Provide the (x, y) coordinate of the cell's center where the given text is located.  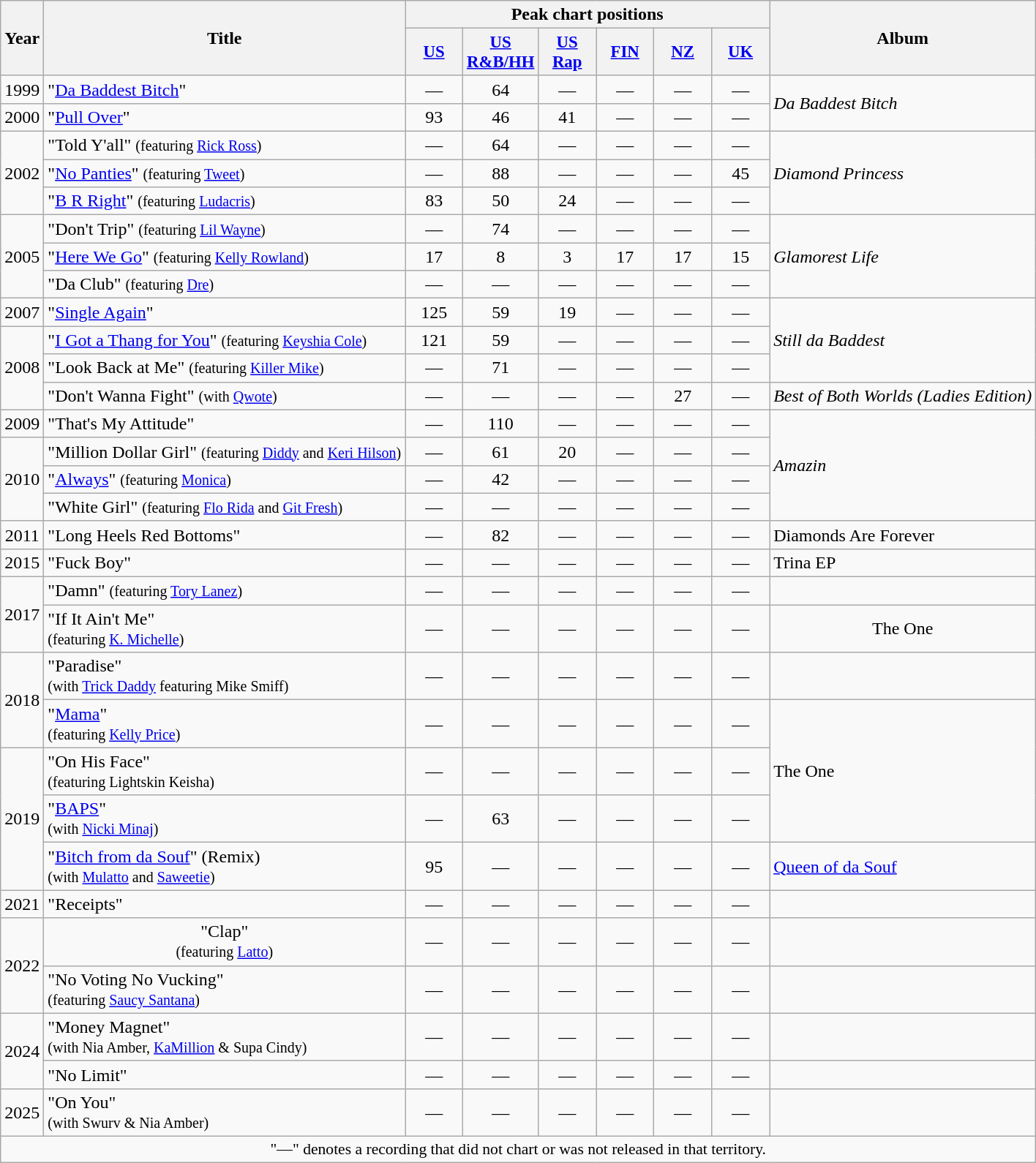
"—" denotes a recording that did not chart or was not released in that territory. (518, 1149)
15 (740, 257)
NZ (683, 53)
"Told Y'all" (featuring Rick Ross) (225, 146)
"No Panties" (featuring Tweet) (225, 173)
USR&B/HH (500, 53)
88 (500, 173)
46 (500, 117)
2009 (22, 424)
20 (568, 451)
"Pull Over" (225, 117)
"White Girl" (featuring Flo Rida and Git Fresh) (225, 507)
"I Got a Thang for You" (featuring Keyshia Cole) (225, 340)
Amazin (903, 465)
Diamond Princess (903, 173)
"Don't Wanna Fight" (with Qwote) (225, 396)
63 (500, 819)
"Mama"(featuring Kelly Price) (225, 724)
95 (435, 866)
"If It Ain't Me"(featuring K. Michelle) (225, 629)
24 (568, 201)
2022 (22, 966)
"Bitch from da Souf" (Remix)(with Mulatto and Saweetie) (225, 866)
FIN (625, 53)
2019 (22, 819)
2025 (22, 1112)
2010 (22, 479)
Album (903, 38)
27 (683, 396)
"Long Heels Red Bottoms" (225, 535)
82 (500, 535)
"Here We Go" (featuring Kelly Rowland) (225, 257)
Still da Baddest (903, 340)
Diamonds Are Forever (903, 535)
83 (435, 201)
US Rap (568, 53)
US (435, 53)
2015 (22, 562)
41 (568, 117)
"Da Club" (featuring Dre) (225, 285)
2021 (22, 904)
Glamorest Life (903, 257)
"Million Dollar Girl" (featuring Diddy and Keri Hilson) (225, 451)
61 (500, 451)
"No Limit" (225, 1074)
50 (500, 201)
8 (500, 257)
"B R Right" (featuring Ludacris) (225, 201)
Peak chart positions (588, 15)
"Don't Trip" (featuring Lil Wayne) (225, 229)
45 (740, 173)
"No Voting No Vucking"(featuring Saucy Santana) (225, 989)
Trina EP (903, 562)
Title (225, 38)
"Paradise"(with Trick Daddy featuring Mike Smiff) (225, 676)
"BAPS"(with Nicki Minaj) (225, 819)
UK (740, 53)
2017 (22, 614)
"On His Face"(featuring Lightskin Keisha) (225, 771)
2008 (22, 368)
"Fuck Boy" (225, 562)
42 (500, 479)
"Always" (featuring Monica) (225, 479)
2005 (22, 257)
"Clap"(featuring Latto) (225, 942)
74 (500, 229)
110 (500, 424)
2024 (22, 1050)
2000 (22, 117)
2002 (22, 173)
2011 (22, 535)
"That's My Attitude" (225, 424)
2007 (22, 312)
Best of Both Worlds (Ladies Edition) (903, 396)
"Damn" (featuring Tory Lanez) (225, 591)
93 (435, 117)
Year (22, 38)
3 (568, 257)
125 (435, 312)
"Look Back at Me" (featuring Killer Mike) (225, 368)
"Da Baddest Bitch" (225, 89)
Queen of da Souf (903, 866)
121 (435, 340)
"Receipts" (225, 904)
71 (500, 368)
"Single Again" (225, 312)
1999 (22, 89)
19 (568, 312)
2018 (22, 700)
"On You"(with Swurv & Nia Amber) (225, 1112)
"Money Magnet"(with Nia Amber, KaMillion & Supa Cindy) (225, 1037)
Da Baddest Bitch (903, 103)
